Pinpoint the cell where the given text exists, returning its (x, y) midpoint coordinate. 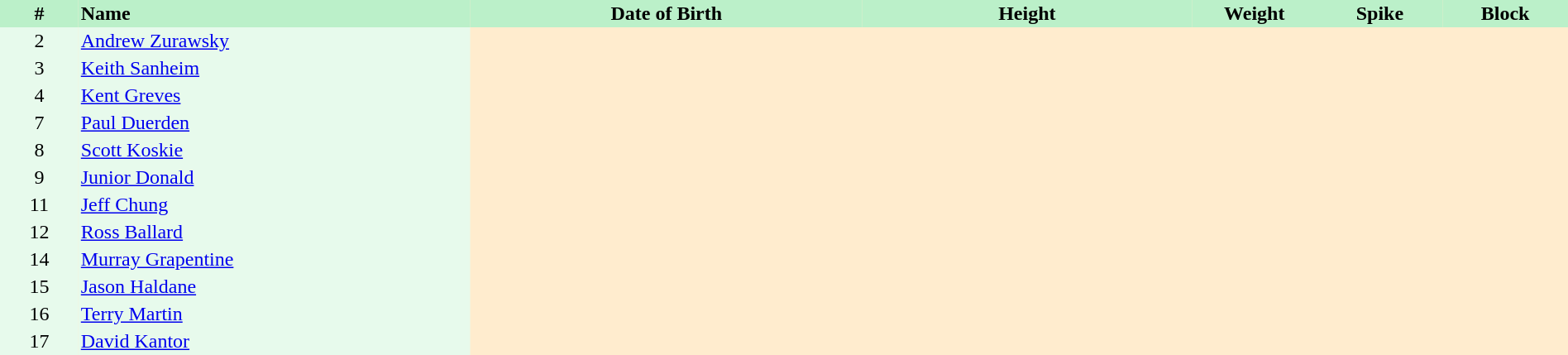
11 (40, 205)
7 (40, 122)
Paul Duerden (275, 122)
8 (40, 151)
Murray Grapentine (275, 260)
David Kantor (275, 341)
14 (40, 260)
15 (40, 286)
Andrew Zurawsky (275, 41)
Block (1505, 13)
Name (275, 13)
3 (40, 68)
Date of Birth (667, 13)
9 (40, 177)
Junior Donald (275, 177)
Ross Ballard (275, 232)
4 (40, 96)
Weight (1255, 13)
Keith Sanheim (275, 68)
Spike (1380, 13)
16 (40, 314)
# (40, 13)
Scott Koskie (275, 151)
Jeff Chung (275, 205)
12 (40, 232)
Height (1027, 13)
2 (40, 41)
17 (40, 341)
Kent Greves (275, 96)
Jason Haldane (275, 286)
Terry Martin (275, 314)
